Output the (X, Y) coordinate of the center of the cell containing the given text.  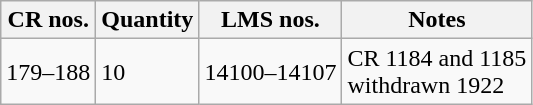
14100–14107 (270, 72)
Notes (437, 20)
LMS nos. (270, 20)
CR nos. (48, 20)
179–188 (48, 72)
CR 1184 and 1185withdrawn 1922 (437, 72)
Quantity (148, 20)
10 (148, 72)
